Detect which cell encompasses the target text, then output its (x, y) center coordinate. 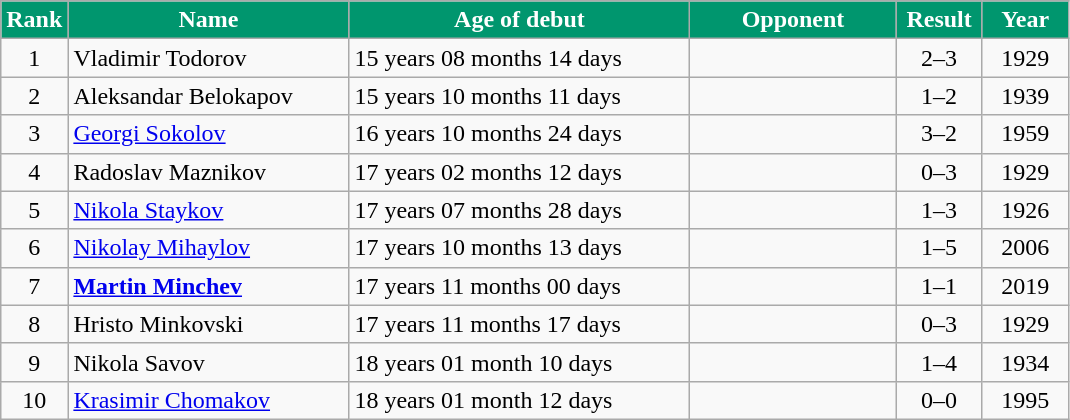
2019 (1025, 286)
10 (34, 400)
17 years 07 months 28 days (520, 210)
Krasimir Chomakov (208, 400)
9 (34, 362)
7 (34, 286)
3 (34, 134)
1939 (1025, 96)
17 years 10 months 13 days (520, 248)
Year (1025, 20)
Hristo Minkovski (208, 324)
4 (34, 172)
Result (939, 20)
Name (208, 20)
17 years 02 months 12 days (520, 172)
1 (34, 58)
1995 (1025, 400)
1–5 (939, 248)
17 years 11 months 17 days (520, 324)
5 (34, 210)
17 years 11 months 00 days (520, 286)
2–3 (939, 58)
1–1 (939, 286)
1926 (1025, 210)
Opponent (793, 20)
1934 (1025, 362)
18 years 01 month 10 days (520, 362)
Age of debut (520, 20)
Aleksandar Belokapov (208, 96)
15 years 08 months 14 days (520, 58)
Radoslav Maznikov (208, 172)
1–2 (939, 96)
6 (34, 248)
0–0 (939, 400)
Nikola Staykov (208, 210)
15 years 10 months 11 days (520, 96)
Martin Minchev (208, 286)
Georgi Sokolov (208, 134)
3–2 (939, 134)
Rank (34, 20)
Nikola Savov (208, 362)
2 (34, 96)
Vladimir Todorov (208, 58)
Nikolay Mihaylov (208, 248)
1–4 (939, 362)
18 years 01 month 12 days (520, 400)
8 (34, 324)
1959 (1025, 134)
2006 (1025, 248)
1–3 (939, 210)
16 years 10 months 24 days (520, 134)
